Output the [x, y] coordinate of the center of the cell containing the given text.  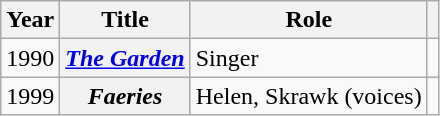
1990 [30, 58]
The Garden [125, 58]
Role [308, 20]
Helen, Skrawk (voices) [308, 96]
Faeries [125, 96]
1999 [30, 96]
Title [125, 20]
Singer [308, 58]
Year [30, 20]
